From the cell containing the given text, extract its center point as [X, Y] coordinate. 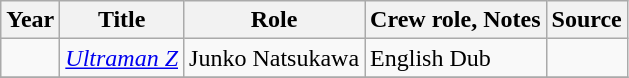
Role [274, 20]
English Dub [456, 58]
Year [30, 20]
Source [586, 20]
Crew role, Notes [456, 20]
Title [122, 20]
Ultraman Z [122, 58]
Junko Natsukawa [274, 58]
